Return (X, Y) of the center of cell containing provided text 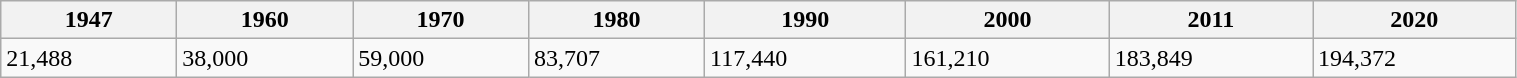
83,707 (617, 58)
2011 (1210, 20)
183,849 (1210, 58)
117,440 (806, 58)
2020 (1414, 20)
194,372 (1414, 58)
1990 (806, 20)
1970 (441, 20)
1960 (265, 20)
21,488 (89, 58)
161,210 (1008, 58)
1980 (617, 20)
59,000 (441, 58)
1947 (89, 20)
2000 (1008, 20)
38,000 (265, 58)
